For the text-containing cell, return its midpoint in (x, y) coordinate format. 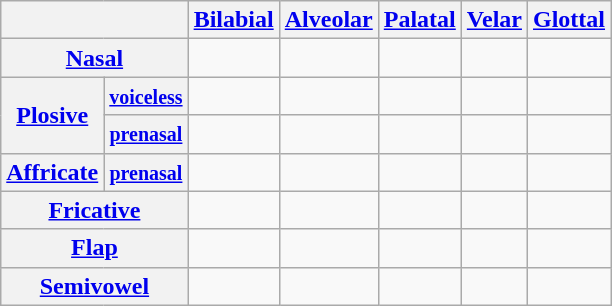
Velar (494, 20)
Bilabial (234, 20)
Nasal (94, 58)
Semivowel (94, 286)
Plosive (52, 115)
Flap (94, 248)
voiceless (146, 96)
Alveolar (328, 20)
Affricate (52, 172)
Glottal (568, 20)
Fricative (94, 210)
Palatal (420, 20)
